Return (X, Y) of the center of cell containing provided text 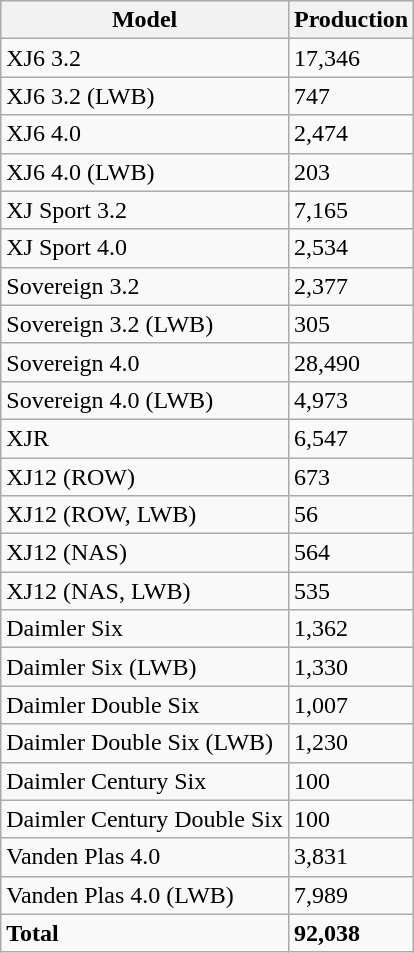
1,330 (350, 667)
Daimler Six (LWB) (145, 667)
Vanden Plas 4.0 (LWB) (145, 895)
XJ6 4.0 (LWB) (145, 172)
6,547 (350, 438)
Daimler Double Six (LWB) (145, 743)
XJ12 (ROW) (145, 477)
1,007 (350, 705)
XJ12 (ROW, LWB) (145, 515)
2,377 (350, 286)
Sovereign 4.0 (145, 362)
17,346 (350, 58)
XJR (145, 438)
Daimler Double Six (145, 705)
747 (350, 96)
1,230 (350, 743)
Sovereign 3.2 (LWB) (145, 324)
Sovereign 4.0 (LWB) (145, 400)
XJ6 3.2 (LWB) (145, 96)
7,989 (350, 895)
XJ Sport 3.2 (145, 210)
Daimler Century Six (145, 781)
Daimler Six (145, 629)
673 (350, 477)
1,362 (350, 629)
2,534 (350, 248)
3,831 (350, 857)
Sovereign 3.2 (145, 286)
Daimler Century Double Six (145, 819)
Vanden Plas 4.0 (145, 857)
XJ12 (NAS) (145, 553)
305 (350, 324)
7,165 (350, 210)
Model (145, 20)
564 (350, 553)
535 (350, 591)
2,474 (350, 134)
XJ12 (NAS, LWB) (145, 591)
Total (145, 933)
XJ Sport 4.0 (145, 248)
4,973 (350, 400)
28,490 (350, 362)
Production (350, 20)
92,038 (350, 933)
XJ6 3.2 (145, 58)
XJ6 4.0 (145, 134)
203 (350, 172)
56 (350, 515)
